Scan for the cell matching the given text and deliver its (x, y) coordinate at center. 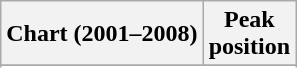
Peakposition (249, 34)
Chart (2001–2008) (102, 34)
